Locate the cell with the specified text and output its [x, y] center coordinate. 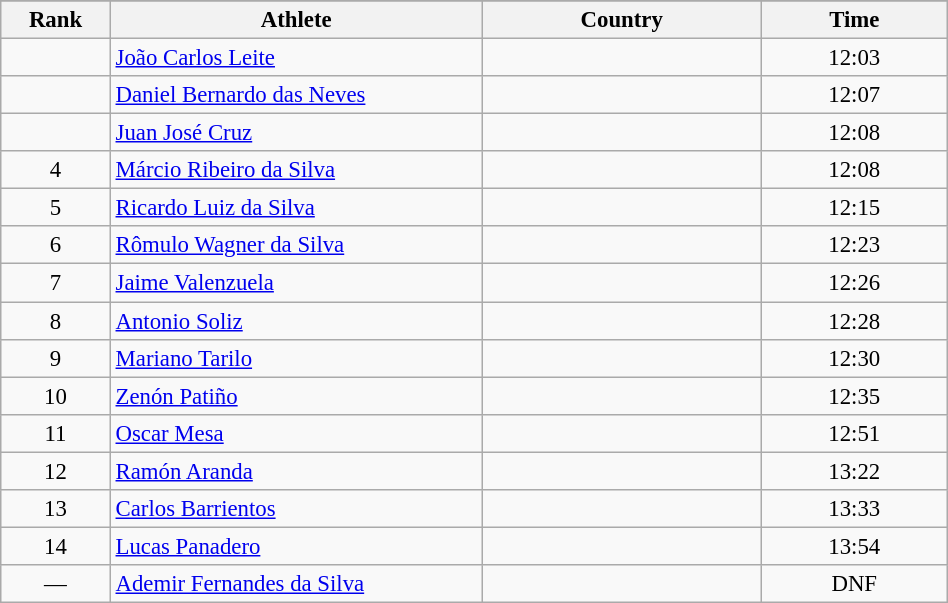
Antonio Soliz [296, 321]
13:54 [854, 546]
Márcio Ribeiro da Silva [296, 170]
Athlete [296, 20]
Juan José Cruz [296, 133]
Rank [56, 20]
12:07 [854, 95]
12:15 [854, 208]
Ricardo Luiz da Silva [296, 208]
Rômulo Wagner da Silva [296, 245]
Zenón Patiño [296, 396]
4 [56, 170]
Jaime Valenzuela [296, 283]
13:33 [854, 509]
12:26 [854, 283]
Mariano Tarilo [296, 358]
12 [56, 471]
Ademir Fernandes da Silva [296, 584]
12:28 [854, 321]
Carlos Barrientos [296, 509]
Lucas Panadero [296, 546]
13:22 [854, 471]
Daniel Bernardo das Neves [296, 95]
8 [56, 321]
11 [56, 433]
DNF [854, 584]
6 [56, 245]
12:30 [854, 358]
10 [56, 396]
12:03 [854, 58]
5 [56, 208]
12:23 [854, 245]
9 [56, 358]
Ramón Aranda [296, 471]
— [56, 584]
Time [854, 20]
Country [622, 20]
12:35 [854, 396]
14 [56, 546]
João Carlos Leite [296, 58]
Oscar Mesa [296, 433]
7 [56, 283]
12:51 [854, 433]
13 [56, 509]
